For the text-containing cell, return its midpoint in (x, y) coordinate format. 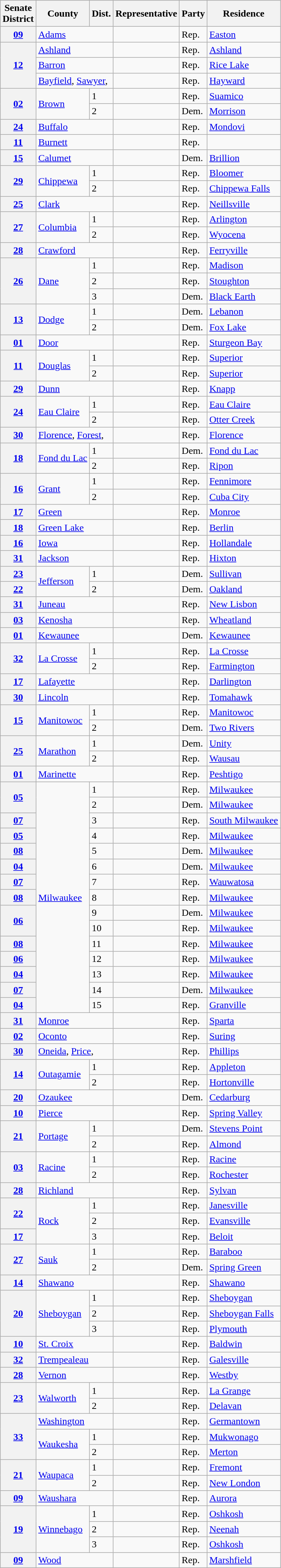
Mondovi (243, 127)
6 (101, 866)
Buffalo (74, 127)
Almond (243, 1144)
Wheatland (243, 620)
Evansville (243, 1221)
Fox Lake (243, 327)
Ferryville (243, 250)
Dist. (101, 14)
Neenah (243, 1529)
Crawford (74, 250)
Farmington (243, 666)
Pierce (74, 1113)
Two Rivers (243, 728)
33 (18, 1436)
Suamico (243, 96)
Madison (243, 266)
Wyocena (243, 235)
Waupaca (63, 1475)
Cedarburg (243, 1098)
Plymouth (243, 1329)
Janesville (243, 1206)
Calumet (74, 157)
Peshtigo (243, 774)
Spring Green (243, 1267)
Green (74, 512)
Party (193, 14)
8 (101, 897)
Mukwonago (243, 1437)
Iowa (74, 543)
Marathon (63, 751)
Beloit (243, 1236)
Brown (63, 104)
Darlington (243, 681)
Juneau (74, 604)
Door (74, 343)
Marshfield (243, 1560)
Adams (74, 34)
Washington (74, 1421)
Kenosha (74, 620)
Waukesha (63, 1445)
Baldwin (243, 1344)
Oconto (74, 1036)
26 (18, 281)
Richland (74, 1190)
Morrison (243, 111)
Dodge (63, 319)
Black Earth (243, 296)
Oakland (243, 589)
Sullivan (243, 574)
Knapp (243, 389)
Clark (74, 204)
Ripon (243, 466)
Germantown (243, 1421)
Douglas (63, 366)
Sheboygan Falls (243, 1313)
Otter Creek (243, 419)
Hayward (243, 81)
Neillsville (243, 204)
19 (18, 1529)
County (63, 14)
Residence (243, 14)
Burnett (74, 142)
4 (101, 836)
Rice Lake (243, 65)
St. Croix (74, 1344)
Aurora (243, 1498)
Jefferson (63, 581)
Barron (74, 65)
Baraboo (243, 1252)
Waushara (74, 1498)
Florence, Forest, (74, 435)
7 (101, 882)
Ozaukee (74, 1098)
Rochester (243, 1174)
Walworth (63, 1398)
Stoughton (243, 281)
Vernon (74, 1375)
Lebanon (243, 312)
Granville (243, 1005)
Wood (74, 1560)
Fremont (243, 1468)
Berlin (243, 528)
Appleton (243, 1067)
Westby (243, 1375)
Lafayette (74, 681)
Phillips (243, 1051)
Winnebago (63, 1529)
SenateDistrict (18, 14)
Chippewa Falls (243, 188)
Arlington (243, 219)
Wausau (243, 759)
Green Lake (74, 528)
Wauwatosa (243, 882)
New Lisbon (243, 604)
Tomahawk (243, 697)
Bloomer (243, 173)
New London (243, 1483)
Dunn (74, 389)
Portage (63, 1136)
9 (101, 913)
La Grange (243, 1390)
Grant (63, 489)
5 (101, 851)
Marinette (74, 774)
Dane (63, 281)
Hollandale (243, 543)
Stevens Point (243, 1128)
Hixton (243, 558)
South Milwaukee (243, 820)
Jackson (74, 558)
Bayfield, Sawyer, (74, 81)
Sylvan (243, 1190)
Sparta (243, 1021)
Representative (146, 14)
Sauk (63, 1260)
Cuba City (243, 497)
Brillion (243, 157)
Trempealeau (74, 1360)
Galesville (243, 1360)
Chippewa (63, 181)
Oneida, Price, (74, 1051)
Spring Valley (243, 1113)
Lincoln (74, 697)
Sturgeon Bay (243, 343)
Columbia (63, 227)
Delavan (243, 1406)
Suring (243, 1036)
Outagamie (63, 1074)
Merton (243, 1452)
Hortonville (243, 1082)
Fennimore (243, 481)
Florence (243, 435)
Unity (243, 743)
Rock (63, 1221)
Easton (243, 34)
